From the cell containing the given text, extract its center point as (x, y) coordinate. 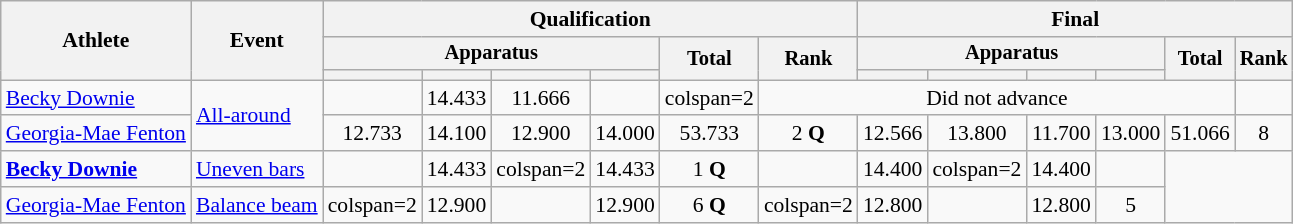
Athlete (96, 40)
1 Q (710, 169)
Final (1076, 19)
12.566 (892, 134)
14.100 (456, 134)
5 (1130, 205)
51.066 (1200, 134)
53.733 (710, 134)
2 Q (808, 134)
6 Q (710, 205)
13.000 (1130, 134)
8 (1264, 134)
Event (257, 40)
11.666 (540, 98)
Qualification (590, 19)
11.700 (1060, 134)
Did not advance (997, 98)
Uneven bars (257, 169)
All-around (257, 116)
12.733 (372, 134)
13.800 (976, 134)
Balance beam (257, 205)
14.000 (624, 134)
